From the cell containing the given text, extract its center point as [X, Y] coordinate. 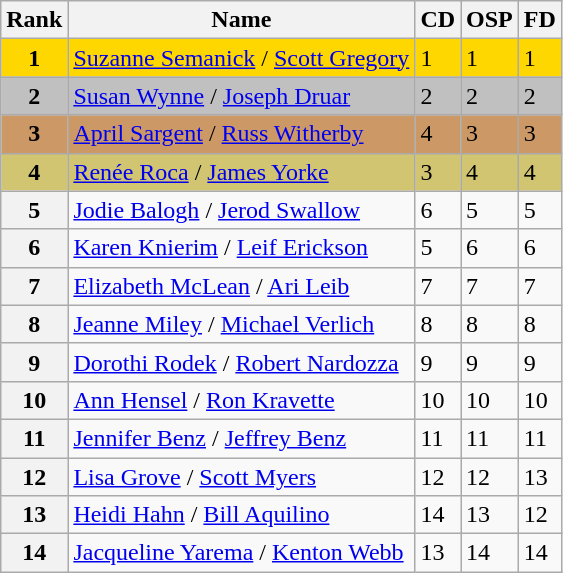
Jennifer Benz / Jeffrey Benz [242, 438]
Jeanne Miley / Michael Verlich [242, 324]
Elizabeth McLean / Ari Leib [242, 286]
Suzanne Semanick / Scott Gregory [242, 58]
Name [242, 20]
Susan Wynne / Joseph Druar [242, 96]
Heidi Hahn / Bill Aquilino [242, 515]
OSP [490, 20]
CD [438, 20]
Dorothi Rodek / Robert Nardozza [242, 362]
April Sargent / Russ Witherby [242, 134]
Ann Hensel / Ron Kravette [242, 400]
Jacqueline Yarema / Kenton Webb [242, 553]
Karen Knierim / Leif Erickson [242, 248]
Lisa Grove / Scott Myers [242, 477]
Rank [34, 20]
Jodie Balogh / Jerod Swallow [242, 210]
Renée Roca / James Yorke [242, 172]
FD [540, 20]
